Search for the cell housing the specified text and yield its (x, y) center coordinate. 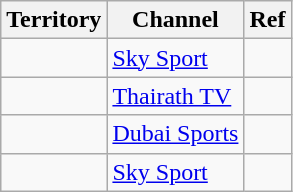
Dubai Sports (176, 134)
Thairath TV (176, 96)
Channel (176, 20)
Territory (54, 20)
Ref (268, 20)
